For the text-containing cell, return its midpoint in (x, y) coordinate format. 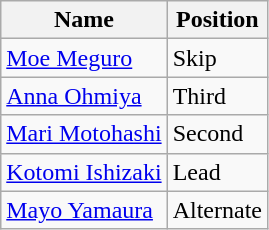
Lead (217, 172)
Moe Meguro (84, 58)
Alternate (217, 210)
Position (217, 20)
Skip (217, 58)
Name (84, 20)
Anna Ohmiya (84, 96)
Third (217, 96)
Second (217, 134)
Mayo Yamaura (84, 210)
Mari Motohashi (84, 134)
Kotomi Ishizaki (84, 172)
